Locate the cell with the specified text and output its [X, Y] center coordinate. 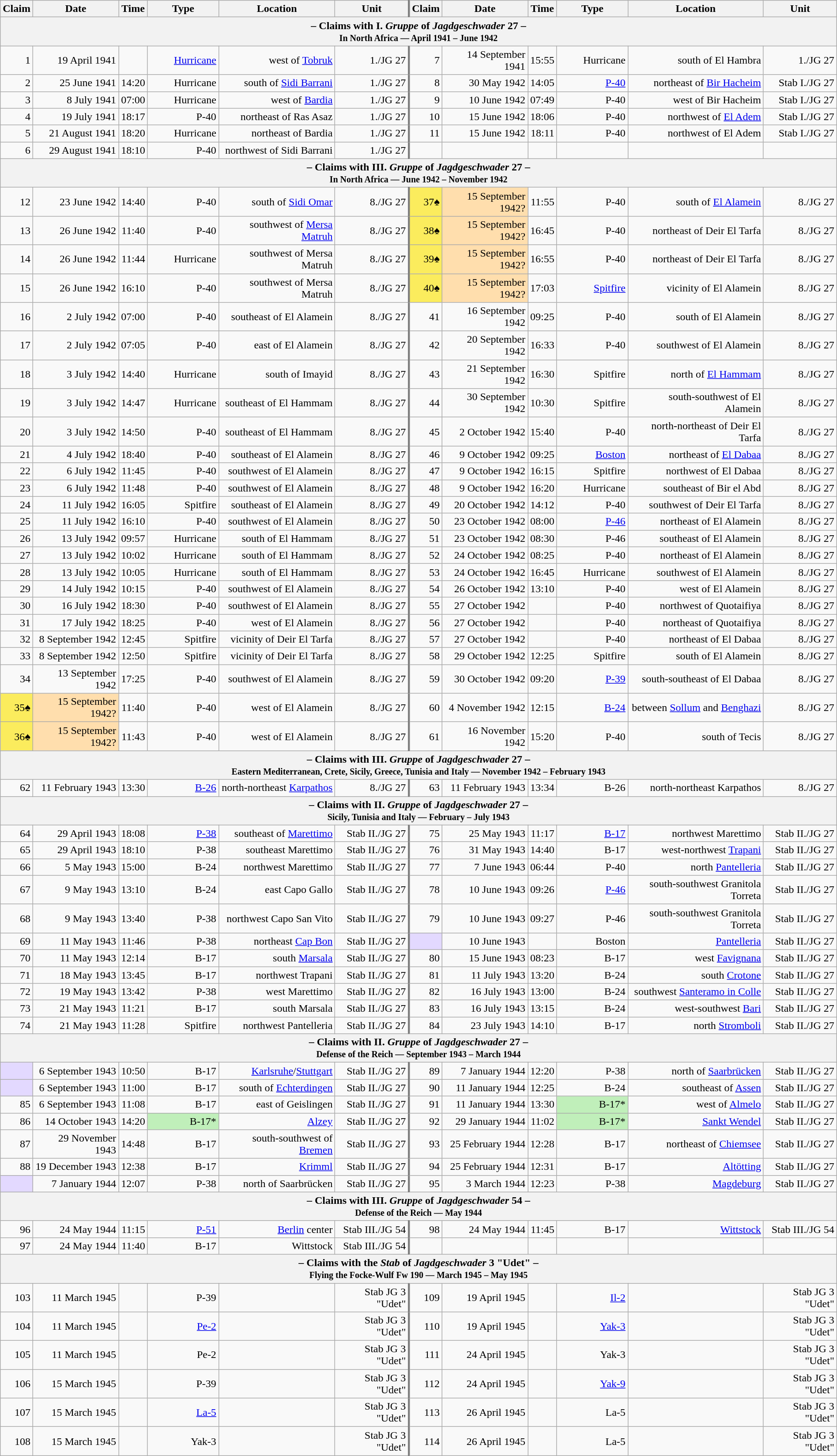
west-northwest Trapani [696, 850]
46 [426, 454]
30 [17, 605]
89 [426, 1071]
13:40 [133, 919]
75 [426, 833]
09:26 [543, 889]
13:42 [133, 992]
12:38 [133, 1167]
22 [17, 471]
41 [426, 317]
south of Echterdingen [277, 1088]
west of Bardia [277, 100]
12:50 [133, 656]
111 [426, 1355]
10:02 [133, 555]
– Claims with the Stab of Jagdgeschwader 3 "Udet" –Flying the Focke-Wulf Fw 190 — March 1945 – May 1945 [418, 1268]
11:17 [543, 833]
23 June 1942 [75, 201]
12:14 [133, 958]
3 [17, 100]
west of Almelo [696, 1104]
Krimml [277, 1167]
09:27 [543, 919]
4 [17, 117]
4 November 1942 [485, 707]
52 [426, 555]
Berlin center [277, 1229]
59 [426, 679]
16:55 [543, 259]
11:21 [133, 1009]
26 [17, 538]
67 [17, 889]
south-southwest of Bremen [277, 1144]
south of Sidi Barrani [277, 83]
61 [426, 737]
12:31 [543, 1167]
91 [426, 1104]
29 January 1944 [485, 1121]
07:49 [543, 100]
51 [426, 538]
15:20 [543, 737]
26 October 1942 [485, 589]
66 [17, 867]
3 March 1944 [485, 1184]
36♠ [17, 737]
10:30 [543, 403]
east Capo Gallo [277, 889]
57 [426, 639]
northwest Pantelleria [277, 1025]
4 July 1942 [75, 454]
5 [17, 133]
73 [17, 1009]
23 [17, 488]
106 [17, 1384]
21 September 1942 [485, 374]
south of Imayid [277, 374]
76 [426, 850]
14 [17, 259]
10 June 1942 [485, 100]
west Favignana [696, 958]
11:43 [133, 737]
11:28 [133, 1025]
20 September 1942 [485, 345]
43 [426, 374]
17 [17, 345]
19 [17, 403]
15 [17, 288]
Altötting [696, 1167]
Sankt Wendel [696, 1121]
north-northeast of Deir El Tarfa [696, 432]
18:08 [133, 833]
15:55 [543, 60]
Pantelleria [696, 941]
12:15 [543, 707]
71 [17, 975]
7 June 1943 [485, 867]
northeast of Chiemsee [696, 1144]
12:20 [543, 1071]
12 [17, 201]
1 [17, 60]
2 October 1942 [485, 432]
18:30 [133, 605]
west of Tobruk [277, 60]
92 [426, 1121]
33 [17, 656]
11:08 [133, 1104]
18:40 [133, 454]
19 December 1943 [75, 1167]
11:15 [133, 1229]
14:12 [543, 505]
56 [426, 622]
10:05 [133, 572]
86 [17, 1121]
107 [17, 1412]
northeast Cap Bon [277, 941]
72 [17, 992]
108 [17, 1441]
13:34 [543, 788]
09:20 [543, 679]
06:44 [543, 867]
16:33 [543, 345]
47 [426, 471]
west-southwest Bari [696, 1009]
Magdeburg [696, 1184]
81 [426, 975]
northwest of Sidi Barrani [277, 150]
15:00 [133, 867]
09:57 [133, 538]
29 [17, 589]
114 [426, 1441]
11:00 [133, 1088]
– Claims with II. Gruppe of Jagdgeschwader 27 –Sicily, Tunisia and Italy — February – July 1943 [418, 811]
55 [426, 605]
16:20 [543, 488]
13 [17, 231]
68 [17, 919]
southeast Marettimo [277, 850]
northeast of Ras Asaz [277, 117]
74 [17, 1025]
21 [17, 454]
northeast of Bir Hacheim [696, 83]
17 July 1942 [75, 622]
16:30 [543, 374]
11:46 [133, 941]
8 [426, 83]
19 April 1941 [75, 60]
13:20 [543, 975]
07:05 [133, 345]
northwest of El Dabaa [696, 471]
14:47 [133, 403]
32 [17, 639]
south of El Hambra [696, 60]
south-southeast of El Dabaa [696, 679]
Alzey [277, 1121]
08:25 [543, 555]
16:05 [133, 505]
37♠ [426, 201]
vicinity of El Alamein [696, 288]
10 [426, 117]
109 [426, 1297]
50 [426, 522]
11:02 [543, 1121]
39♠ [426, 259]
6 [17, 150]
13:00 [543, 992]
25 [17, 522]
85 [17, 1104]
110 [426, 1327]
15 June 1943 [485, 958]
12:28 [543, 1144]
83 [426, 1009]
31 [17, 622]
northwest Trapani [277, 975]
78 [426, 889]
16 [17, 317]
12:45 [133, 639]
97 [17, 1246]
27 [17, 555]
08:23 [543, 958]
29 November 1943 [75, 1144]
25 May 1943 [485, 833]
21 August 1941 [75, 133]
29 October 1942 [485, 656]
112 [426, 1384]
11:48 [133, 488]
16 November 1942 [485, 737]
53 [426, 572]
14 July 1942 [75, 589]
49 [426, 505]
east of Geislingen [277, 1104]
24 [17, 505]
P-51 [183, 1229]
5 May 1943 [75, 867]
15:40 [543, 432]
30 October 1942 [485, 679]
25 June 1941 [75, 83]
96 [17, 1229]
20 [17, 432]
11 [426, 133]
11:44 [133, 259]
45 [426, 432]
14:48 [133, 1144]
42 [426, 345]
– Claims with II. Gruppe of Jagdgeschwader 27 –Defense of the Reich — September 1943 – March 1944 [418, 1048]
13:15 [543, 1009]
28 [17, 572]
18 [17, 374]
30 May 1942 [485, 83]
16:15 [543, 471]
44 [426, 403]
10:15 [133, 589]
18:20 [133, 133]
north Stromboli [696, 1025]
31 May 1943 [485, 850]
west of Bir Hacheim [696, 100]
98 [426, 1229]
90 [426, 1088]
south Crotone [696, 975]
southwest Santeramo in Colle [696, 992]
95 [426, 1184]
08:30 [543, 538]
– Claims with III. Gruppe of Jagdgeschwader 54 –Defense of the Reich — May 1944 [418, 1206]
103 [17, 1297]
16 July 1942 [75, 605]
southeast of Assen [696, 1088]
34 [17, 679]
northeast of Bardia [277, 133]
east of El Alamein [277, 345]
southeast of Bir el Abd [696, 488]
60 [426, 707]
– Claims with III. Gruppe of Jagdgeschwader 27 –Eastern Mediterranean, Crete, Sicily, Greece, Tunisia and Italy — November 1942 – February 1943 [418, 765]
104 [17, 1327]
12:23 [543, 1184]
southwest of Deir El Tarfa [696, 505]
14 September 1941 [485, 60]
30 September 1942 [485, 403]
105 [17, 1355]
19 May 1943 [75, 992]
west Marettimo [277, 992]
13:45 [133, 975]
14 October 1943 [75, 1121]
south of Sidi Omar [277, 201]
63 [426, 788]
40♠ [426, 288]
12:07 [133, 1184]
64 [17, 833]
08:00 [543, 522]
29 August 1941 [75, 150]
northeast of Quotaifiya [696, 622]
9 [426, 100]
18:11 [543, 133]
18:25 [133, 622]
10:50 [133, 1071]
northwest Capo San Vito [277, 919]
13 September 1942 [75, 679]
93 [426, 1144]
58 [426, 656]
20 October 1942 [485, 505]
– Claims with III. Gruppe of Jagdgeschwader 27 –In North Africa — June 1942 – November 1942 [418, 173]
54 [426, 589]
Il-2 [592, 1297]
south of Tecis [696, 737]
18 May 1943 [75, 975]
14:10 [543, 1025]
– Claims with I. Gruppe of Jagdgeschwader 27 –In North Africa — April 1941 – June 1942 [418, 32]
Karlsruhe/Stuttgart [277, 1071]
south-southwest of El Alamein [696, 403]
17:25 [133, 679]
70 [17, 958]
35♠ [17, 707]
82 [426, 992]
88 [17, 1167]
87 [17, 1144]
65 [17, 850]
2 [17, 83]
80 [426, 958]
11 July 1943 [485, 975]
84 [426, 1025]
18:17 [133, 117]
62 [17, 788]
north Pantelleria [696, 867]
19 July 1941 [75, 117]
79 [426, 919]
southeast of Marettimo [277, 833]
18:06 [543, 117]
11:55 [543, 201]
14:05 [543, 83]
23 July 1943 [485, 1025]
77 [426, 867]
48 [426, 488]
north of El Hammam [696, 374]
northwest of Quotaifiya [696, 605]
69 [17, 941]
113 [426, 1412]
7 [426, 60]
8 July 1941 [75, 100]
14:50 [133, 432]
94 [426, 1167]
16 September 1942 [485, 317]
Yak-9 [592, 1384]
17:03 [543, 288]
between Sollum and Benghazi [696, 707]
38♠ [426, 231]
